Pinpoint the cell where the given text exists, returning its (x, y) midpoint coordinate. 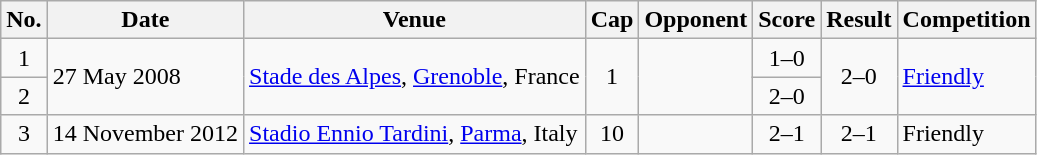
Competition (966, 20)
1–0 (787, 58)
Opponent (696, 20)
2 (24, 96)
Result (859, 20)
No. (24, 20)
27 May 2008 (145, 77)
10 (612, 134)
14 November 2012 (145, 134)
Stadio Ennio Tardini, Parma, Italy (415, 134)
Cap (612, 20)
3 (24, 134)
Venue (415, 20)
Date (145, 20)
Score (787, 20)
Stade des Alpes, Grenoble, France (415, 77)
